Search for the cell housing the specified text and yield its (x, y) center coordinate. 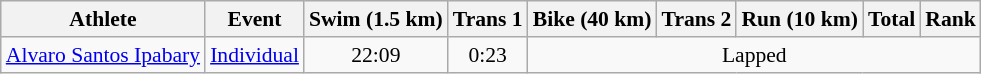
Bike (40 km) (592, 19)
Rank (950, 19)
Lapped (754, 55)
Total (892, 19)
22:09 (376, 55)
Alvaro Santos Ipabary (103, 55)
Trans 2 (697, 19)
0:23 (488, 55)
Trans 1 (488, 19)
Individual (254, 55)
Athlete (103, 19)
Event (254, 19)
Run (10 km) (799, 19)
Swim (1.5 km) (376, 19)
